Determine the (x, y) coordinate at the center of the cell enclosing the given text.  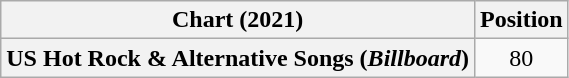
US Hot Rock & Alternative Songs (Billboard) (238, 58)
Position (521, 20)
Chart (2021) (238, 20)
80 (521, 58)
